For the text-containing cell, return its midpoint in (x, y) coordinate format. 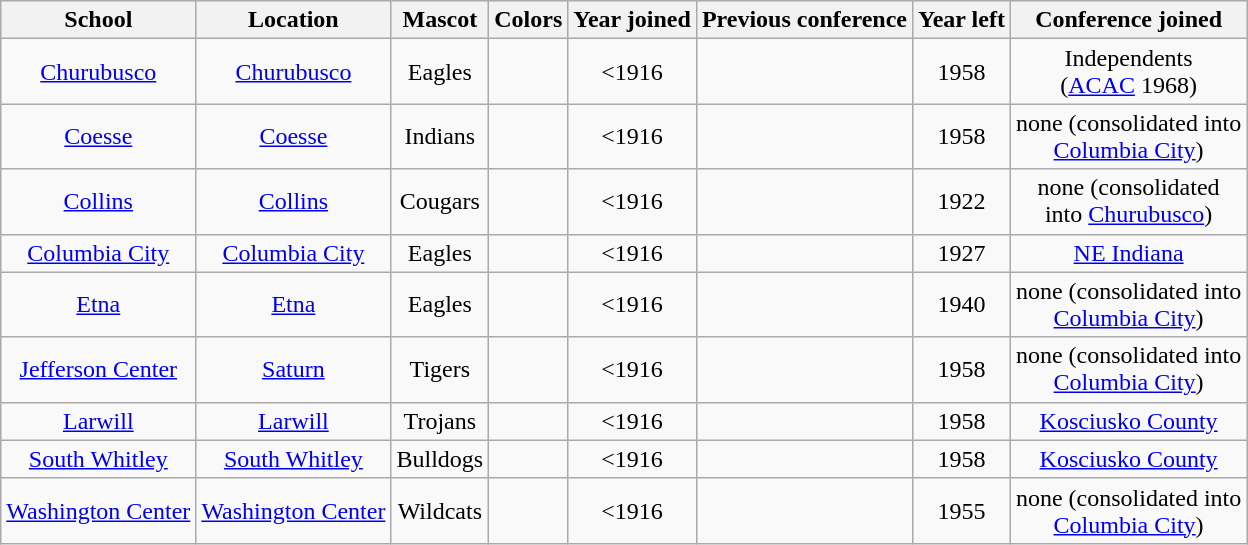
Tigers (440, 370)
1922 (961, 202)
Year left (961, 20)
none (consolidatedinto Churubusco) (1128, 202)
Saturn (294, 370)
1940 (961, 304)
Mascot (440, 20)
Independents(ACAC 1968) (1128, 72)
Trojans (440, 421)
Location (294, 20)
School (98, 20)
Indians (440, 136)
Colors (528, 20)
Year joined (632, 20)
Conference joined (1128, 20)
Wildcats (440, 510)
1955 (961, 510)
NE Indiana (1128, 253)
Bulldogs (440, 459)
1927 (961, 253)
Previous conference (804, 20)
Jefferson Center (98, 370)
Cougars (440, 202)
